Capture the cell that displays the provided text and extract its (x, y) central coordinate. 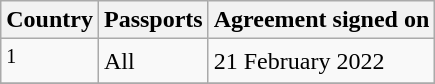
Passports (153, 20)
1 (50, 62)
21 February 2022 (322, 62)
Country (50, 20)
Agreement signed on (322, 20)
All (153, 62)
